Capture the cell that displays the provided text and extract its [x, y] central coordinate. 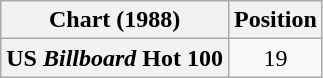
Chart (1988) [115, 20]
US Billboard Hot 100 [115, 58]
19 [276, 58]
Position [276, 20]
